Provide the [x, y] coordinate of the cell's center where the given text is located.  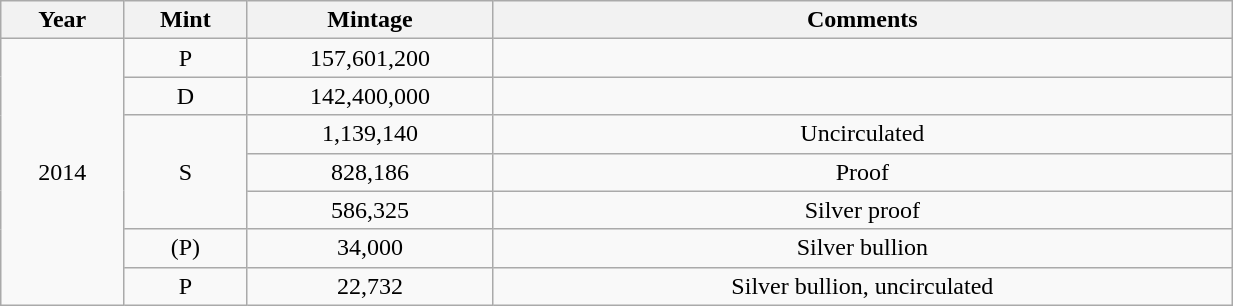
157,601,200 [370, 58]
Silver bullion, uncirculated [862, 286]
Proof [862, 172]
142,400,000 [370, 96]
828,186 [370, 172]
Year [62, 20]
2014 [62, 172]
Mintage [370, 20]
Silver proof [862, 210]
586,325 [370, 210]
Uncirculated [862, 134]
S [186, 172]
(P) [186, 248]
22,732 [370, 286]
34,000 [370, 248]
Silver bullion [862, 248]
Mint [186, 20]
1,139,140 [370, 134]
D [186, 96]
Comments [862, 20]
